Determine the (X, Y) coordinate at the center of the cell enclosing the given text.  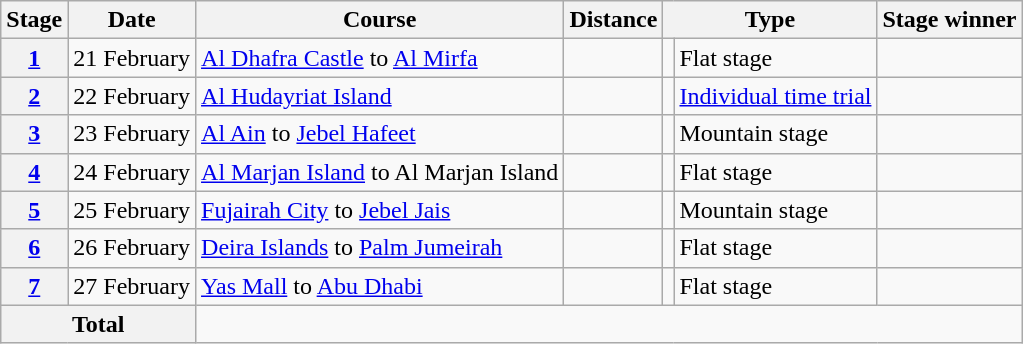
Individual time trial (776, 96)
4 (34, 172)
24 February (132, 172)
23 February (132, 134)
21 February (132, 58)
1 (34, 58)
Al Marjan Island to Al Marjan Island (380, 172)
Course (380, 20)
Al Hudayriat Island (380, 96)
Stage (34, 20)
Total (98, 324)
Date (132, 20)
25 February (132, 210)
2 (34, 96)
Fujairah City to Jebel Jais (380, 210)
26 February (132, 248)
5 (34, 210)
Yas Mall to Abu Dhabi (380, 286)
Type (770, 20)
22 February (132, 96)
27 February (132, 286)
7 (34, 286)
Deira Islands to Palm Jumeirah (380, 248)
6 (34, 248)
Al Ain to Jebel Hafeet (380, 134)
3 (34, 134)
Stage winner (950, 20)
Distance (614, 20)
Al Dhafra Castle to Al Mirfa (380, 58)
